Capture the cell that displays the provided text and extract its (X, Y) central coordinate. 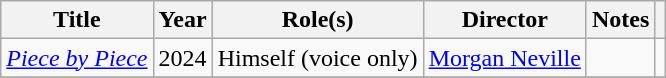
Piece by Piece (77, 58)
Year (182, 20)
Title (77, 20)
Director (504, 20)
2024 (182, 58)
Notes (620, 20)
Role(s) (318, 20)
Morgan Neville (504, 58)
Himself (voice only) (318, 58)
